Output the (X, Y) coordinate of the center of the cell containing the given text.  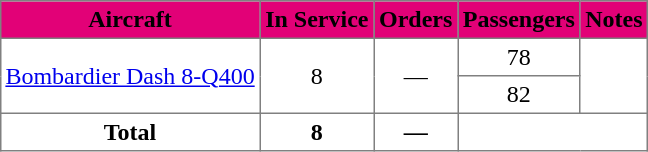
82 (519, 95)
Total (130, 132)
Passengers (519, 20)
Notes (614, 20)
In Service (317, 20)
Bombardier Dash 8-Q400 (130, 76)
78 (519, 57)
Orders (416, 20)
Aircraft (130, 20)
